Return the [x, y] coordinate for the center point of the cell that contains the specified text.  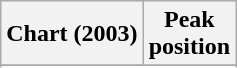
Peakposition [189, 34]
Chart (2003) [72, 34]
